Output the [x, y] coordinate of the center of the cell containing the given text.  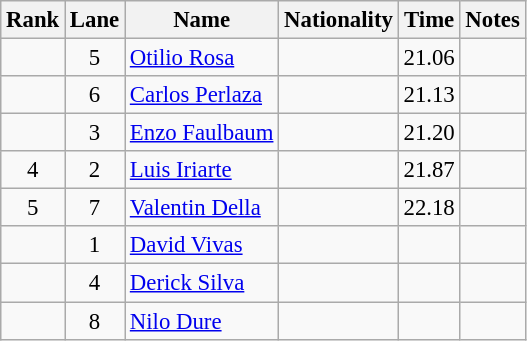
21.13 [429, 95]
3 [95, 133]
1 [95, 245]
6 [95, 95]
Rank [33, 20]
Otilio Rosa [202, 58]
Luis Iriarte [202, 170]
21.20 [429, 133]
Nationality [338, 20]
Time [429, 20]
21.87 [429, 170]
21.06 [429, 58]
8 [95, 321]
Lane [95, 20]
22.18 [429, 208]
Notes [492, 20]
Carlos Perlaza [202, 95]
David Vivas [202, 245]
Nilo Dure [202, 321]
Derick Silva [202, 283]
7 [95, 208]
Valentin Della [202, 208]
Enzo Faulbaum [202, 133]
Name [202, 20]
2 [95, 170]
